Search for the cell housing the specified text and yield its (X, Y) center coordinate. 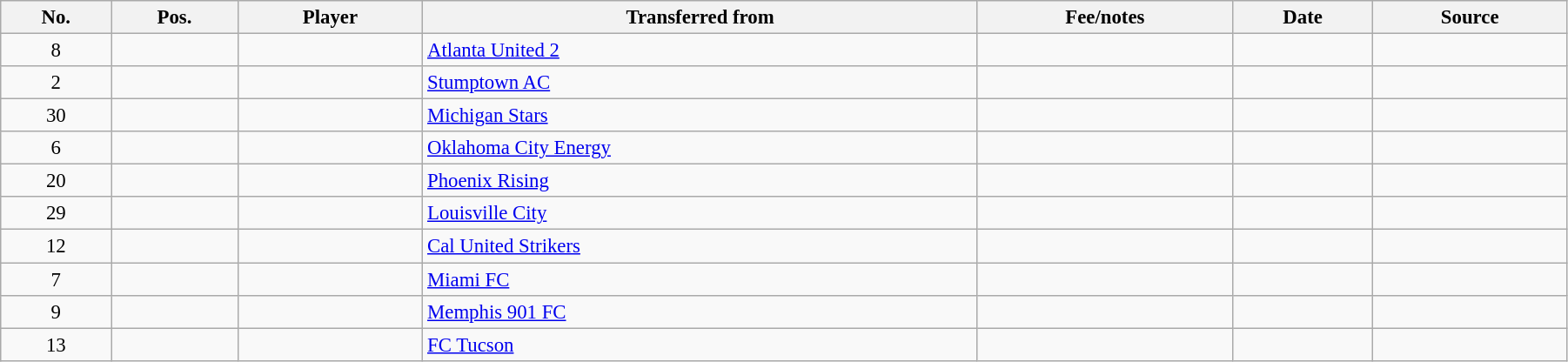
13 (56, 345)
Transferred from (700, 17)
30 (56, 116)
Memphis 901 FC (700, 312)
20 (56, 181)
2 (56, 83)
9 (56, 312)
Source (1470, 17)
Phoenix Rising (700, 181)
FC Tucson (700, 345)
Fee/notes (1105, 17)
Cal United Strikers (700, 246)
7 (56, 279)
Louisville City (700, 213)
Michigan Stars (700, 116)
Atlanta United 2 (700, 50)
12 (56, 246)
Date (1303, 17)
8 (56, 50)
6 (56, 148)
Miami FC (700, 279)
Player (331, 17)
Oklahoma City Energy (700, 148)
Stumptown AC (700, 83)
No. (56, 17)
29 (56, 213)
Pos. (174, 17)
